Scan for the cell matching the given text and deliver its [x, y] coordinate at center. 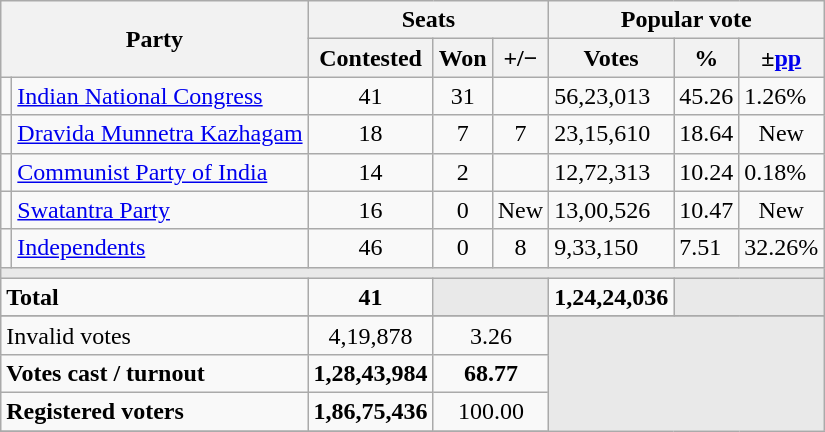
Popular vote [686, 20]
1,24,24,036 [612, 297]
Registered voters [154, 411]
3.26 [490, 335]
23,15,610 [612, 134]
Seats [428, 20]
Contested [370, 58]
Party [154, 39]
14 [370, 172]
Votes [612, 58]
Total [154, 297]
68.77 [490, 373]
9,33,150 [612, 248]
1,28,43,984 [370, 373]
18.64 [706, 134]
10.47 [706, 210]
1.26% [782, 96]
Swatantra Party [160, 210]
2 [462, 172]
12,72,313 [612, 172]
1,86,75,436 [370, 411]
56,23,013 [612, 96]
Won [462, 58]
Dravida Munnetra Kazhagam [160, 134]
16 [370, 210]
18 [370, 134]
8 [520, 248]
100.00 [490, 411]
Independents [160, 248]
±pp [782, 58]
0.18% [782, 172]
7.51 [706, 248]
Invalid votes [154, 335]
10.24 [706, 172]
46 [370, 248]
% [706, 58]
4,19,878 [370, 335]
Indian National Congress [160, 96]
31 [462, 96]
Votes cast / turnout [154, 373]
45.26 [706, 96]
Communist Party of India [160, 172]
+/− [520, 58]
13,00,526 [612, 210]
32.26% [782, 248]
